Return (X, Y) of the center of cell containing provided text 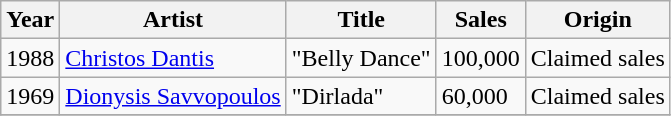
Year (30, 20)
100,000 (480, 58)
Dionysis Savvopoulos (173, 96)
"Dirlada" (361, 96)
Sales (480, 20)
"Belly Dance" (361, 58)
1969 (30, 96)
Title (361, 20)
Artist (173, 20)
Christos Dantis (173, 58)
1988 (30, 58)
60,000 (480, 96)
Origin (598, 20)
